Identify which cell holds the provided text, then report its (x, y) central coordinate. 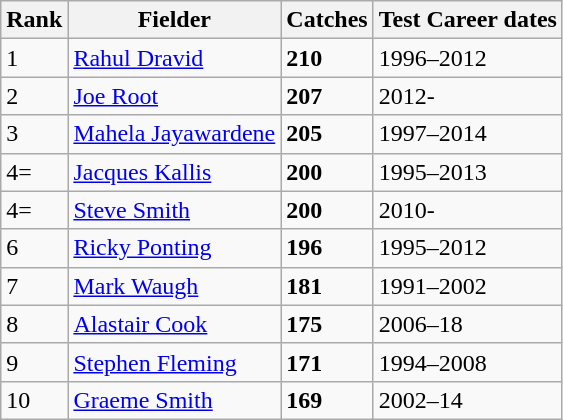
207 (327, 96)
Mahela Jayawardene (174, 134)
2 (34, 96)
2002–14 (468, 400)
Stephen Fleming (174, 362)
Alastair Cook (174, 324)
2006–18 (468, 324)
Graeme Smith (174, 400)
1997–2014 (468, 134)
Rahul Dravid (174, 58)
1995–2012 (468, 248)
1995–2013 (468, 172)
Mark Waugh (174, 286)
1 (34, 58)
Ricky Ponting (174, 248)
Steve Smith (174, 210)
Joe Root (174, 96)
8 (34, 324)
3 (34, 134)
1994–2008 (468, 362)
175 (327, 324)
6 (34, 248)
181 (327, 286)
Catches (327, 20)
196 (327, 248)
Rank (34, 20)
Jacques Kallis (174, 172)
Fielder (174, 20)
169 (327, 400)
7 (34, 286)
205 (327, 134)
10 (34, 400)
1991–2002 (468, 286)
Test Career dates (468, 20)
9 (34, 362)
2010- (468, 210)
2012- (468, 96)
171 (327, 362)
1996–2012 (468, 58)
210 (327, 58)
